Provide the [x, y] coordinate of the cell's center where the given text is located.  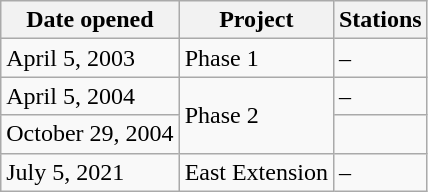
July 5, 2021 [90, 172]
East Extension [256, 172]
Phase 2 [256, 115]
Date opened [90, 20]
April 5, 2004 [90, 96]
Project [256, 20]
Stations [380, 20]
October 29, 2004 [90, 134]
Phase 1 [256, 58]
April 5, 2003 [90, 58]
